Scan for the cell matching the given text and deliver its [x, y] coordinate at center. 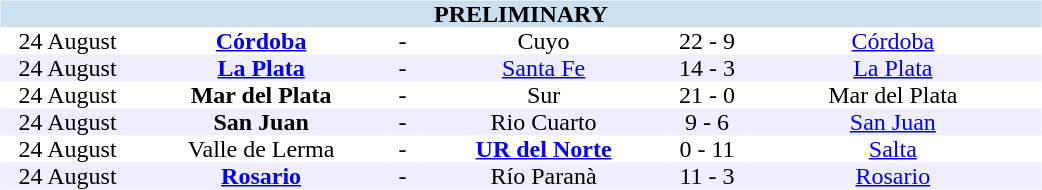
21 - 0 [707, 96]
22 - 9 [707, 42]
Sur [544, 96]
Rio Cuarto [544, 122]
11 - 3 [707, 176]
UR del Norte [544, 150]
Río Paranà [544, 176]
Valle de Lerma [262, 150]
0 - 11 [707, 150]
9 - 6 [707, 122]
Cuyo [544, 42]
14 - 3 [707, 68]
Santa Fe [544, 68]
Salta [892, 150]
PRELIMINARY [520, 14]
